Search for the cell housing the specified text and yield its [x, y] center coordinate. 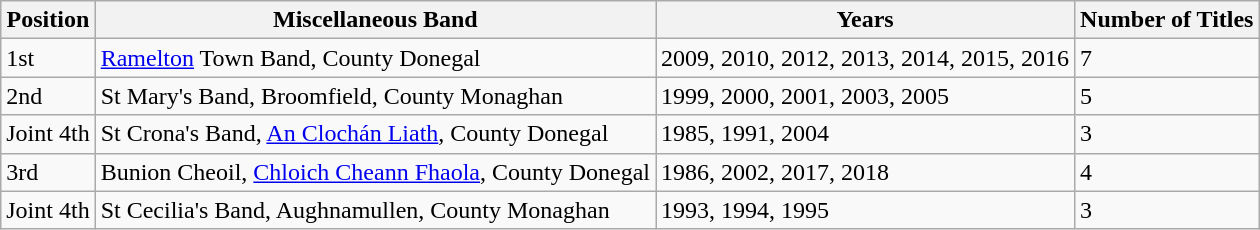
St Crona's Band, An Clochán Liath, County Donegal [375, 134]
7 [1167, 58]
4 [1167, 172]
1999, 2000, 2001, 2003, 2005 [866, 96]
2009, 2010, 2012, 2013, 2014, 2015, 2016 [866, 58]
2nd [48, 96]
1993, 1994, 1995 [866, 210]
Ramelton Town Band, County Donegal [375, 58]
St Cecilia's Band, Aughnamullen, County Monaghan [375, 210]
St Mary's Band, Broomfield, County Monaghan [375, 96]
Number of Titles [1167, 20]
5 [1167, 96]
3rd [48, 172]
Years [866, 20]
1985, 1991, 2004 [866, 134]
1st [48, 58]
Miscellaneous Band [375, 20]
Bunion Cheoil, Chloich Cheann Fhaola, County Donegal [375, 172]
Position [48, 20]
1986, 2002, 2017, 2018 [866, 172]
